Pinpoint the cell where the given text exists, returning its [X, Y] midpoint coordinate. 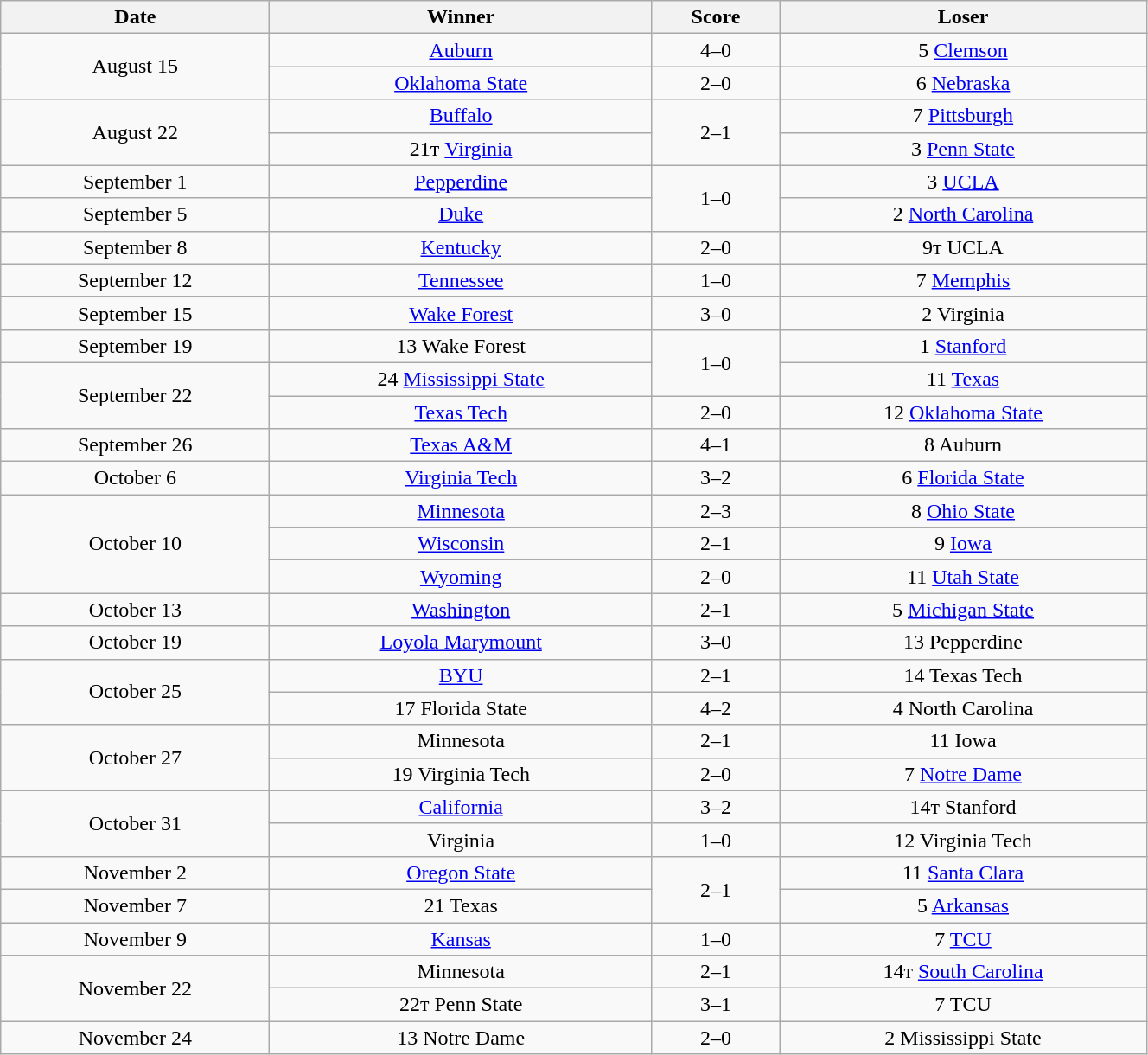
Washington [462, 610]
Kentucky [462, 247]
14т Stanford [963, 807]
Duke [462, 214]
19 Virginia Tech [462, 774]
11 Iowa [963, 741]
Pepperdine [462, 182]
11 Texas [963, 379]
7 Memphis [963, 280]
September 26 [135, 445]
October 27 [135, 758]
Virginia [462, 840]
October 19 [135, 643]
12 Virginia Tech [963, 840]
September 22 [135, 395]
9т UCLA [963, 247]
13 Wake Forest [462, 346]
California [462, 807]
14 Texas Tech [963, 675]
22т Penn State [462, 1005]
21т Virginia [462, 149]
14т South Carolina [963, 972]
8 Ohio State [963, 511]
November 9 [135, 938]
September 1 [135, 182]
Wisconsin [462, 544]
October 13 [135, 610]
3 Penn State [963, 149]
BYU [462, 675]
Tennessee [462, 280]
6 Florida State [963, 478]
October 31 [135, 823]
October 10 [135, 544]
Oklahoma State [462, 83]
4–0 [716, 50]
13 Pepperdine [963, 643]
7 Pittsburgh [963, 116]
Loyola Marymount [462, 643]
November 24 [135, 1038]
September 5 [135, 214]
5 Arkansas [963, 905]
1 Stanford [963, 346]
3–1 [716, 1005]
17 Florida State [462, 708]
August 15 [135, 67]
Kansas [462, 938]
4–1 [716, 445]
6 Nebraska [963, 83]
4 North Carolina [963, 708]
9 Iowa [963, 544]
November 22 [135, 988]
Texas A&M [462, 445]
Winner [462, 17]
September 12 [135, 280]
Virginia Tech [462, 478]
September 8 [135, 247]
21 Texas [462, 905]
11 Utah State [963, 577]
2 Mississippi State [963, 1038]
4–2 [716, 708]
5 Michigan State [963, 610]
Texas Tech [462, 412]
Buffalo [462, 116]
13 Notre Dame [462, 1038]
October 6 [135, 478]
August 22 [135, 132]
8 Auburn [963, 445]
Wake Forest [462, 313]
24 Mississippi State [462, 379]
3 UCLA [963, 182]
September 15 [135, 313]
Oregon State [462, 873]
5 Clemson [963, 50]
September 19 [135, 346]
November 7 [135, 905]
Date [135, 17]
Score [716, 17]
7 Notre Dame [963, 774]
Auburn [462, 50]
2 Virginia [963, 313]
November 2 [135, 873]
October 25 [135, 692]
11 Santa Clara [963, 873]
Loser [963, 17]
2–3 [716, 511]
12 Oklahoma State [963, 412]
2 North Carolina [963, 214]
Wyoming [462, 577]
